Find where the given text appears and provide that cell's center as [x, y] coordinate. 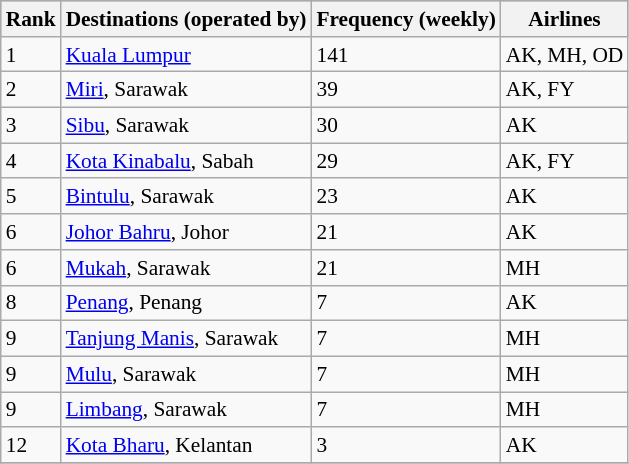
30 [406, 126]
Miri, Sarawak [186, 90]
1 [31, 55]
Frequency (weekly) [406, 19]
Rank [31, 19]
Sibu, Sarawak [186, 126]
Kuala Lumpur [186, 55]
Limbang, Sarawak [186, 410]
23 [406, 197]
141 [406, 55]
Penang, Penang [186, 303]
AK, MH, OD [564, 55]
5 [31, 197]
Tanjung Manis, Sarawak [186, 339]
39 [406, 90]
Kota Bharu, Kelantan [186, 445]
4 [31, 161]
8 [31, 303]
Mulu, Sarawak [186, 374]
29 [406, 161]
2 [31, 90]
Mukah, Sarawak [186, 268]
Destinations (operated by) [186, 19]
Airlines [564, 19]
Johor Bahru, Johor [186, 232]
Kota Kinabalu, Sabah [186, 161]
Bintulu, Sarawak [186, 197]
12 [31, 445]
